Scan for the cell matching the given text and deliver its (X, Y) coordinate at center. 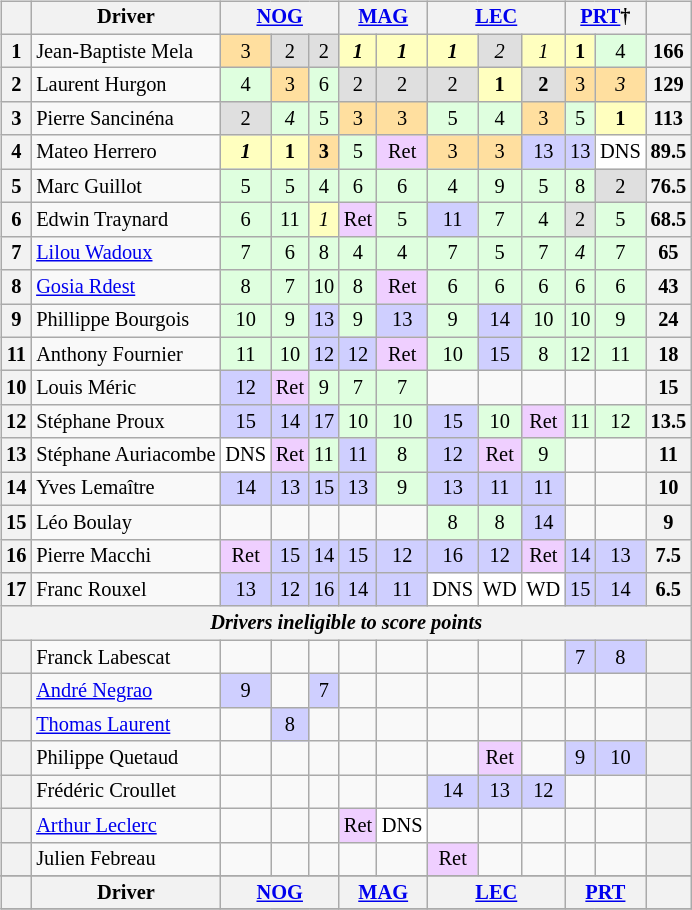
166 (668, 51)
Edwin Traynard (126, 220)
129 (668, 85)
Gosia Rdest (126, 287)
113 (668, 119)
6.5 (668, 590)
43 (668, 287)
Stéphane Proux (126, 422)
24 (668, 321)
Franck Labescat (126, 657)
Pierre Sancinéna (126, 119)
Julien Febreau (126, 859)
Anthony Fournier (126, 354)
Yves Lemaître (126, 489)
Arthur Leclerc (126, 825)
Laurent Hurgon (126, 85)
Pierre Macchi (126, 556)
Thomas Laurent (126, 724)
Jean-Baptiste Mela (126, 51)
13.5 (668, 422)
18 (668, 354)
Marc Guillot (126, 186)
76.5 (668, 186)
Philippe Quetaud (126, 758)
Mateo Herrero (126, 152)
Frédéric Croullet (126, 792)
Phillippe Bourgois (126, 321)
Franc Rouxel (126, 590)
Lilou Wadoux (126, 253)
André Negrao (126, 691)
Léo Boulay (126, 522)
Stéphane Auriacombe (126, 455)
65 (668, 253)
Drivers ineligible to score points (346, 623)
68.5 (668, 220)
Louis Méric (126, 388)
89.5 (668, 152)
7.5 (668, 556)
PRT† (606, 18)
PRT (606, 893)
